Identify which cell holds the provided text, then report its [x, y] central coordinate. 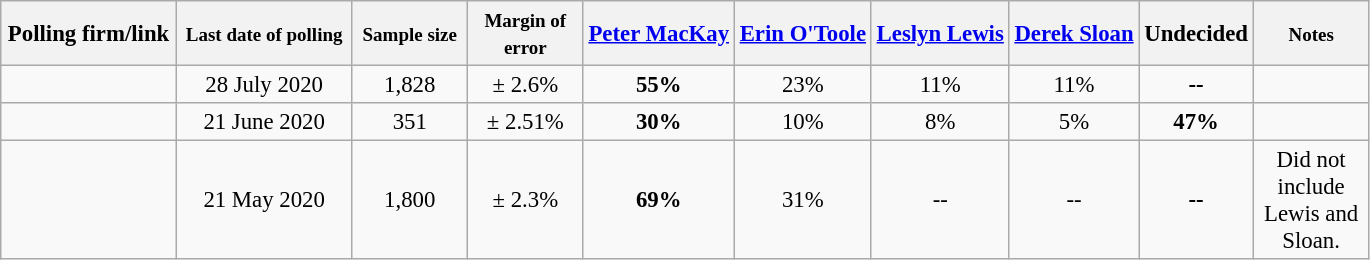
Notes [1311, 34]
Leslyn Lewis [940, 34]
351 [410, 122]
1,828 [410, 85]
Derek Sloan [1074, 34]
69% [658, 200]
± 2.3% [526, 200]
31% [802, 200]
1,800 [410, 200]
10% [802, 122]
Erin O'Toole [802, 34]
± 2.6% [526, 85]
Peter MacKay [658, 34]
55% [658, 85]
Sample size [410, 34]
23% [802, 85]
Undecided [1196, 34]
5% [1074, 122]
± 2.51% [526, 122]
Did not include Lewis and Sloan. [1311, 200]
30% [658, 122]
Last date of polling [264, 34]
28 July 2020 [264, 85]
21 May 2020 [264, 200]
47% [1196, 122]
Margin of error [526, 34]
21 June 2020 [264, 122]
8% [940, 122]
Polling firm/link [89, 34]
